Identify which cell holds the provided text, then report its (x, y) central coordinate. 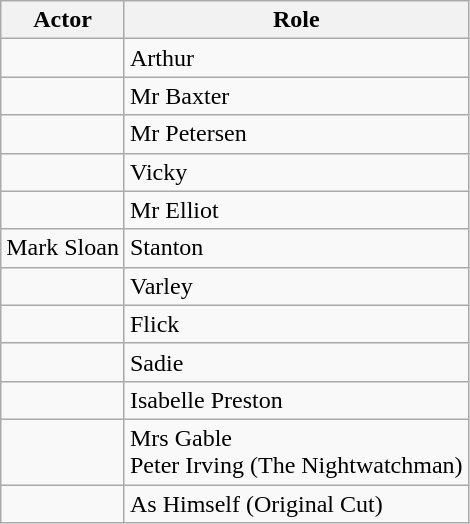
Mr Baxter (296, 96)
Sadie (296, 362)
Mr Petersen (296, 134)
Stanton (296, 248)
Mark Sloan (63, 248)
Arthur (296, 58)
As Himself (Original Cut) (296, 503)
Vicky (296, 172)
Varley (296, 286)
Actor (63, 20)
Role (296, 20)
Mrs GablePeter Irving (The Nightwatchman) (296, 452)
Mr Elliot (296, 210)
Flick (296, 324)
Isabelle Preston (296, 400)
